Pinpoint the cell where the given text exists, returning its (x, y) midpoint coordinate. 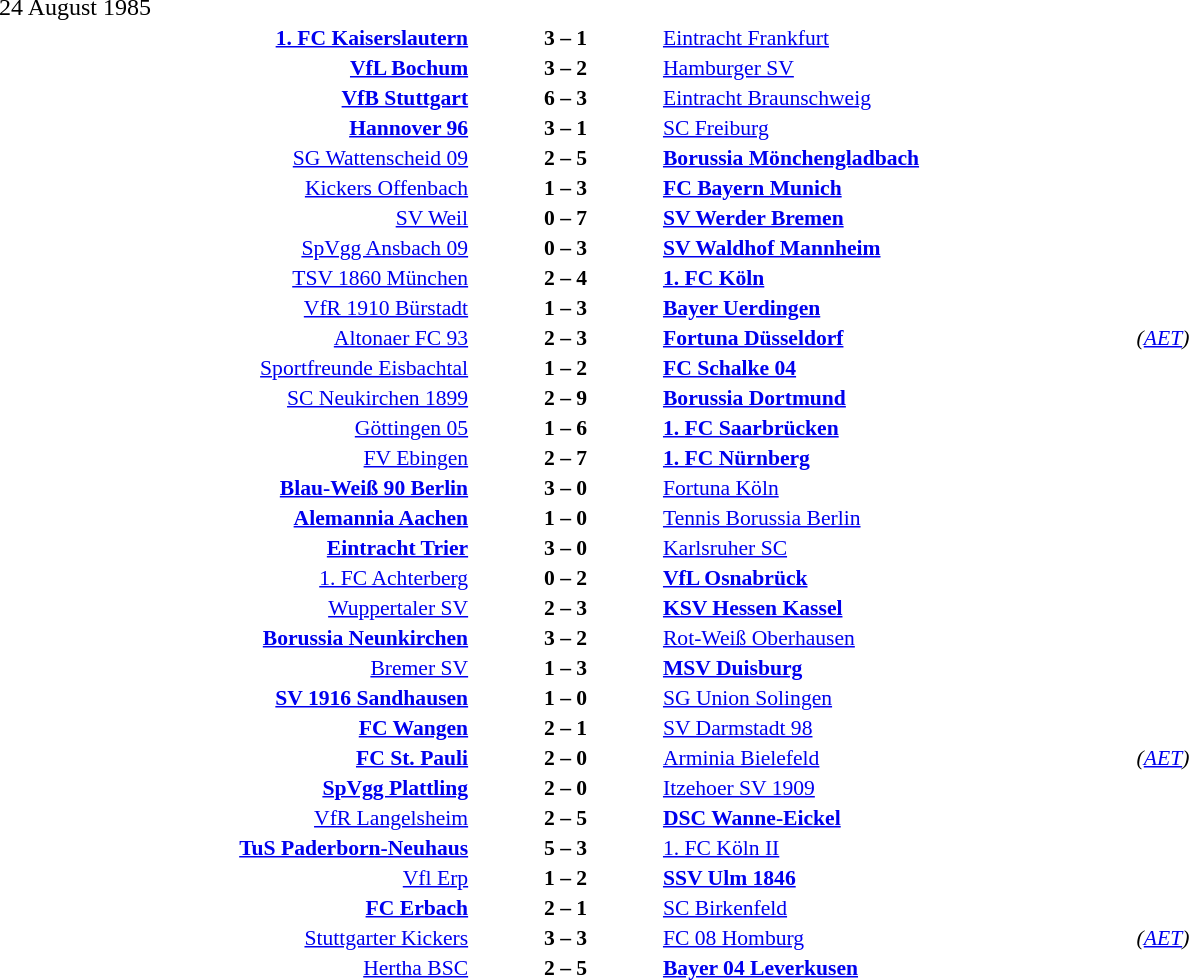
1. FC Köln (897, 278)
Itzehoer SV 1909 (897, 788)
1. FC Köln II (897, 848)
SC Freiburg (897, 128)
3 – 3 (566, 938)
Borussia Dortmund (897, 398)
Tennis Borussia Berlin (897, 518)
KSV Hessen Kassel (897, 608)
Hamburger SV (897, 68)
SV Waldhof Mannheim (897, 248)
SV Werder Bremen (897, 218)
SC Birkenfeld (897, 908)
Karlsruher SC (897, 548)
2 – 7 (566, 458)
Rot-Weiß Oberhausen (897, 638)
FC 08 Homburg (897, 938)
FC Bayern Munich (897, 188)
SV Darmstadt 98 (897, 728)
2 – 4 (566, 278)
Fortuna Düsseldorf (897, 338)
Bayer Uerdingen (897, 308)
2 – 9 (566, 398)
1. FC Saarbrücken (897, 428)
MSV Duisburg (897, 668)
1 – 6 (566, 428)
1. FC Nürnberg (897, 458)
0 – 3 (566, 248)
0 – 2 (566, 578)
SSV Ulm 1846 (897, 878)
SG Union Solingen (897, 698)
Fortuna Köln (897, 488)
Eintracht Frankfurt (897, 38)
5 – 3 (566, 848)
Borussia Mönchengladbach (897, 158)
DSC Wanne-Eickel (897, 818)
0 – 7 (566, 218)
Arminia Bielefeld (897, 758)
VfL Osnabrück (897, 578)
6 – 3 (566, 98)
Eintracht Braunschweig (897, 98)
FC Schalke 04 (897, 368)
